Find where the given text appears and provide that cell's center as (x, y) coordinate. 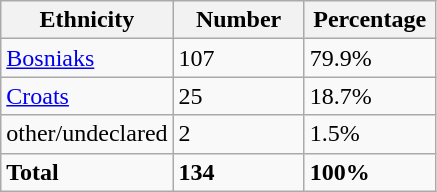
Number (238, 20)
Ethnicity (87, 20)
Percentage (370, 20)
79.9% (370, 58)
134 (238, 172)
Bosniaks (87, 58)
25 (238, 96)
18.7% (370, 96)
Croats (87, 96)
100% (370, 172)
1.5% (370, 134)
Total (87, 172)
other/undeclared (87, 134)
107 (238, 58)
2 (238, 134)
